For the text-containing cell, return its midpoint in (x, y) coordinate format. 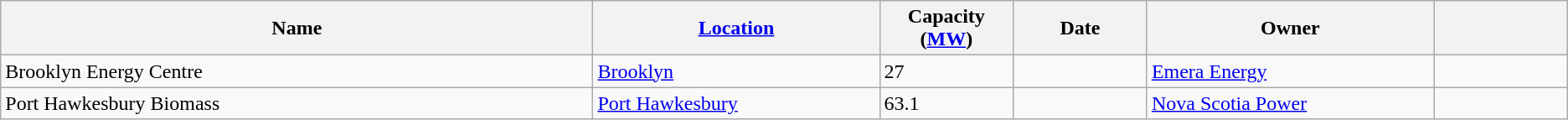
Brooklyn Energy Centre (297, 71)
Port Hawkesbury Biomass (297, 103)
63.1 (946, 103)
Nova Scotia Power (1290, 103)
27 (946, 71)
Port Hawkesbury (736, 103)
Emera Energy (1290, 71)
Capacity (MW) (946, 29)
Name (297, 29)
Brooklyn (736, 71)
Location (736, 29)
Owner (1290, 29)
Date (1081, 29)
